Return the [x, y] coordinate for the center point of the cell that contains the specified text.  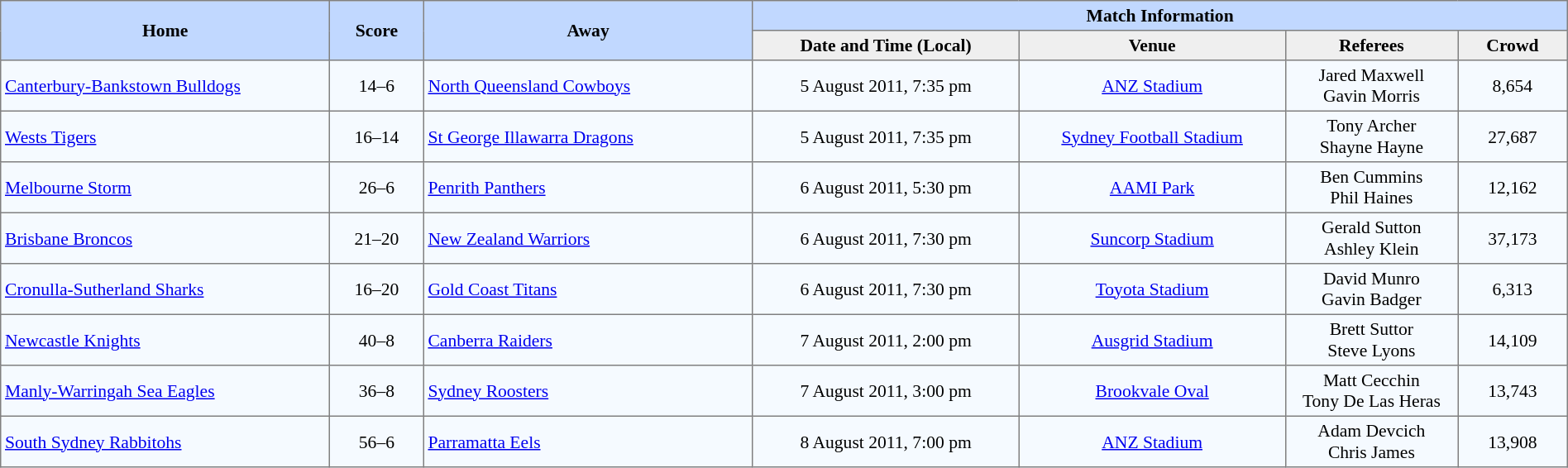
Score [377, 31]
Matt Cecchin Tony De Las Heras [1371, 391]
Ben CumminsPhil Haines [1371, 188]
8,654 [1513, 86]
Brookvale Oval [1152, 391]
Brett Suttor Steve Lyons [1371, 340]
North Queensland Cowboys [588, 86]
Toyota Stadium [1152, 289]
Jared MaxwellGavin Morris [1371, 86]
13,908 [1513, 442]
Home [165, 31]
12,162 [1513, 188]
Match Information [1159, 16]
AAMI Park [1152, 188]
Tony ArcherShayne Hayne [1371, 136]
Date and Time (Local) [886, 45]
St George Illawarra Dragons [588, 136]
Penrith Panthers [588, 188]
36–8 [377, 391]
Canberra Raiders [588, 340]
37,173 [1513, 238]
26–6 [377, 188]
6 August 2011, 5:30 pm [886, 188]
Cronulla-Sutherland Sharks [165, 289]
Melbourne Storm [165, 188]
13,743 [1513, 391]
27,687 [1513, 136]
Sydney Roosters [588, 391]
Ausgrid Stadium [1152, 340]
Crowd [1513, 45]
Adam DevcichChris James [1371, 442]
Sydney Football Stadium [1152, 136]
14–6 [377, 86]
Brisbane Broncos [165, 238]
Newcastle Knights [165, 340]
16–20 [377, 289]
7 August 2011, 3:00 pm [886, 391]
6,313 [1513, 289]
8 August 2011, 7:00 pm [886, 442]
Gerald SuttonAshley Klein [1371, 238]
Suncorp Stadium [1152, 238]
7 August 2011, 2:00 pm [886, 340]
Wests Tigers [165, 136]
Canterbury-Bankstown Bulldogs [165, 86]
16–14 [377, 136]
Referees [1371, 45]
Parramatta Eels [588, 442]
40–8 [377, 340]
South Sydney Rabbitohs [165, 442]
14,109 [1513, 340]
21–20 [377, 238]
Gold Coast Titans [588, 289]
David MunroGavin Badger [1371, 289]
Away [588, 31]
Manly-Warringah Sea Eagles [165, 391]
Venue [1152, 45]
New Zealand Warriors [588, 238]
56–6 [377, 442]
